Return the (X, Y) coordinate for the center point of the cell that contains the specified text.  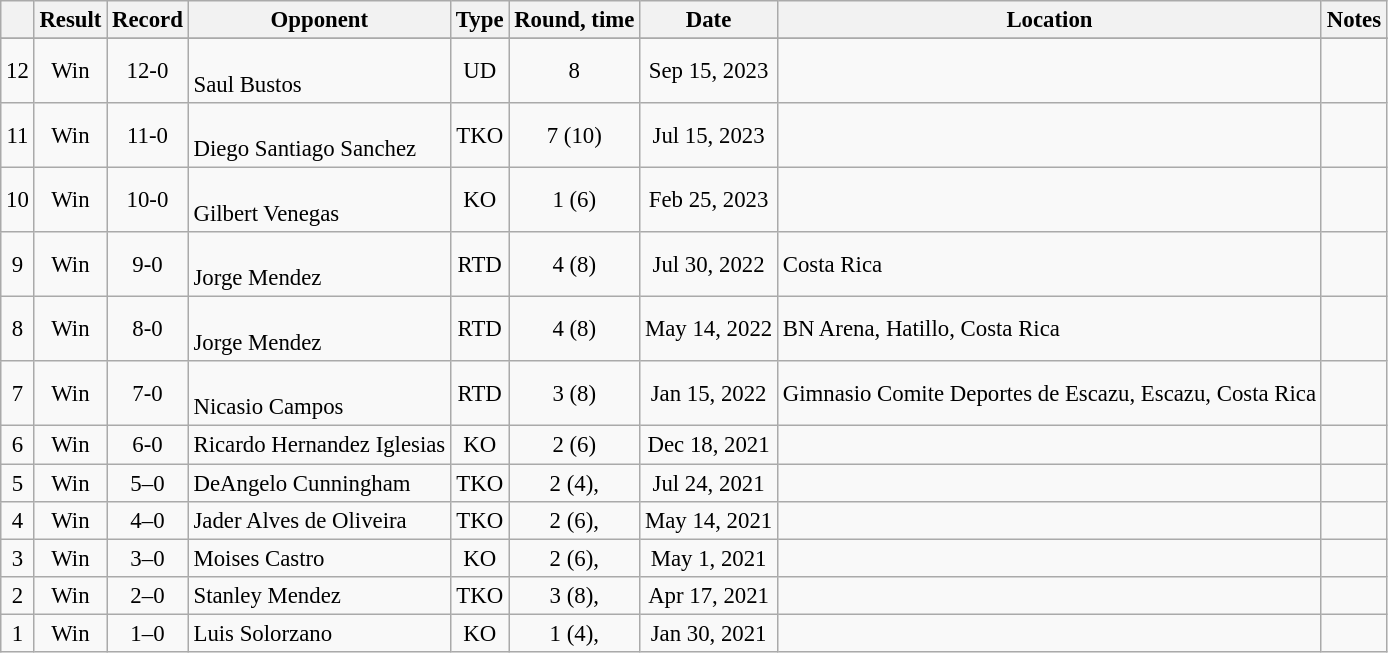
10-0 (148, 200)
9 (18, 264)
10 (18, 200)
Notes (1354, 20)
Diego Santiago Sanchez (319, 136)
4 (18, 520)
11-0 (148, 136)
1 (6) (574, 200)
Date (709, 20)
Dec 18, 2021 (709, 445)
7 (10) (574, 136)
Jul 15, 2023 (709, 136)
Opponent (319, 20)
1 (18, 633)
May 14, 2021 (709, 520)
May 1, 2021 (709, 558)
Result (70, 20)
2–0 (148, 595)
Luis Solorzano (319, 633)
1–0 (148, 633)
3–0 (148, 558)
Nicasio Campos (319, 394)
Costa Rica (1049, 264)
11 (18, 136)
Jul 30, 2022 (709, 264)
Jan 15, 2022 (709, 394)
9-0 (148, 264)
DeAngelo Cunningham (319, 483)
6-0 (148, 445)
3 (8), (574, 595)
Record (148, 20)
7-0 (148, 394)
4–0 (148, 520)
2 (4), (574, 483)
UD (480, 72)
Apr 17, 2021 (709, 595)
3 (8) (574, 394)
Stanley Mendez (319, 595)
6 (18, 445)
2 (6) (574, 445)
7 (18, 394)
3 (18, 558)
Sep 15, 2023 (709, 72)
Gimnasio Comite Deportes de Escazu, Escazu, Costa Rica (1049, 394)
2 (18, 595)
5–0 (148, 483)
Jan 30, 2021 (709, 633)
Moises Castro (319, 558)
12-0 (148, 72)
Ricardo Hernandez Iglesias (319, 445)
Location (1049, 20)
Round, time (574, 20)
Jul 24, 2021 (709, 483)
Jader Alves de Oliveira (319, 520)
12 (18, 72)
Type (480, 20)
May 14, 2022 (709, 330)
8-0 (148, 330)
Saul Bustos (319, 72)
1 (4), (574, 633)
Feb 25, 2023 (709, 200)
Gilbert Venegas (319, 200)
5 (18, 483)
BN Arena, Hatillo, Costa Rica (1049, 330)
